Extract the (x, y) coordinate from the center of the cell holding the provided text.  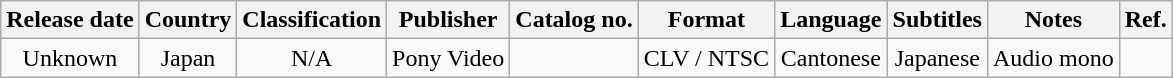
Japan (188, 58)
Ref. (1146, 20)
Catalog no. (574, 20)
Unknown (70, 58)
Subtitles (937, 20)
Country (188, 20)
Language (831, 20)
Classification (312, 20)
Japanese (937, 58)
Cantonese (831, 58)
Publisher (448, 20)
N/A (312, 58)
Pony Video (448, 58)
Release date (70, 20)
Format (706, 20)
CLV / NTSC (706, 58)
Notes (1053, 20)
Audio mono (1053, 58)
